Return the [x, y] coordinate for the center point of the cell that contains the specified text.  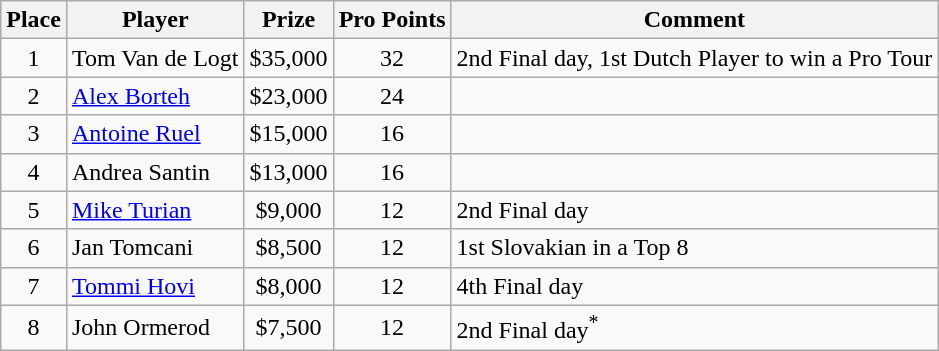
4th Final day [694, 286]
7 [34, 286]
Antoine Ruel [155, 134]
6 [34, 248]
Alex Borteh [155, 96]
2nd Final day* [694, 328]
Pro Points [392, 20]
Comment [694, 20]
Prize [288, 20]
Jan Tomcani [155, 248]
1 [34, 58]
32 [392, 58]
24 [392, 96]
$9,000 [288, 210]
4 [34, 172]
Mike Turian [155, 210]
3 [34, 134]
5 [34, 210]
$35,000 [288, 58]
8 [34, 328]
2nd Final day [694, 210]
Tom Van de Logt [155, 58]
2 [34, 96]
1st Slovakian in a Top 8 [694, 248]
$7,500 [288, 328]
$15,000 [288, 134]
Player [155, 20]
John Ormerod [155, 328]
$8,500 [288, 248]
$23,000 [288, 96]
Place [34, 20]
Andrea Santin [155, 172]
$8,000 [288, 286]
$13,000 [288, 172]
Tommi Hovi [155, 286]
2nd Final day, 1st Dutch Player to win a Pro Tour [694, 58]
